Scan for the cell matching the given text and deliver its (x, y) coordinate at center. 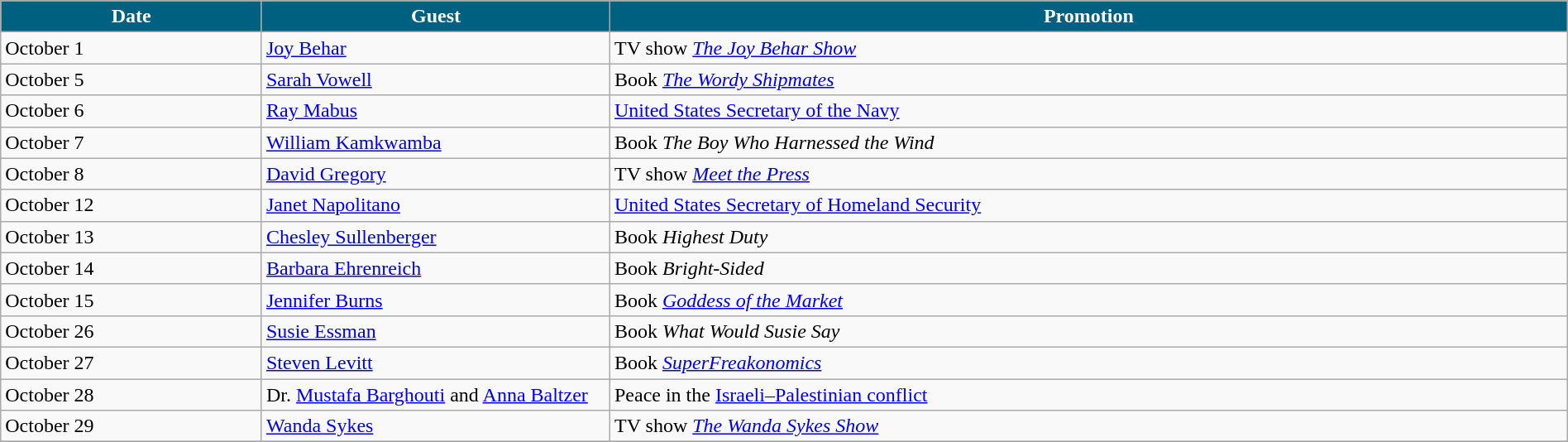
October 1 (131, 48)
October 14 (131, 268)
Ray Mabus (435, 111)
October 8 (131, 174)
October 26 (131, 331)
TV show The Joy Behar Show (1088, 48)
October 7 (131, 142)
Jennifer Burns (435, 300)
October 5 (131, 79)
Sarah Vowell (435, 79)
Date (131, 17)
Book Goddess of the Market (1088, 300)
Joy Behar (435, 48)
Wanda Sykes (435, 426)
Book The Boy Who Harnessed the Wind (1088, 142)
William Kamkwamba (435, 142)
October 29 (131, 426)
Book What Would Susie Say (1088, 331)
Barbara Ehrenreich (435, 268)
David Gregory (435, 174)
Book SuperFreakonomics (1088, 363)
October 13 (131, 237)
October 12 (131, 205)
United States Secretary of the Navy (1088, 111)
October 15 (131, 300)
Chesley Sullenberger (435, 237)
Steven Levitt (435, 363)
Susie Essman (435, 331)
Book The Wordy Shipmates (1088, 79)
Janet Napolitano (435, 205)
Guest (435, 17)
October 27 (131, 363)
TV show The Wanda Sykes Show (1088, 426)
United States Secretary of Homeland Security (1088, 205)
Peace in the Israeli–Palestinian conflict (1088, 395)
Book Highest Duty (1088, 237)
Book Bright-Sided (1088, 268)
TV show Meet the Press (1088, 174)
Promotion (1088, 17)
Dr. Mustafa Barghouti and Anna Baltzer (435, 395)
October 28 (131, 395)
October 6 (131, 111)
